Extract the [x, y] coordinate from the center of the cell holding the provided text.  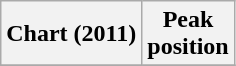
Peak position [188, 34]
Chart (2011) [72, 34]
